From the cell containing the given text, extract its center point as [X, Y] coordinate. 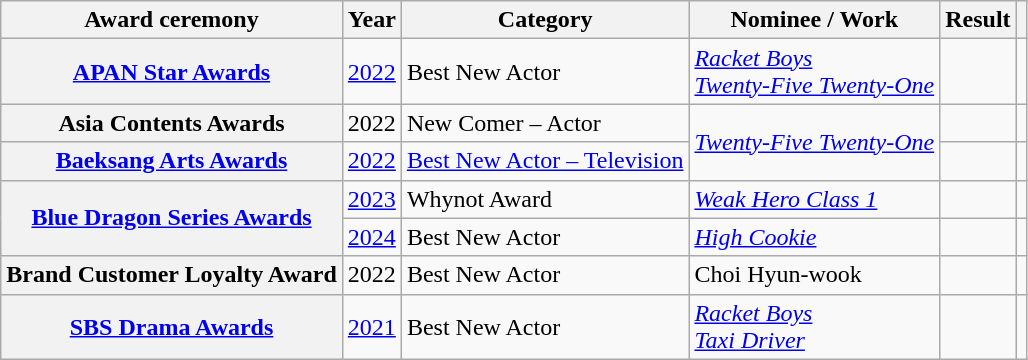
Racket Boys Taxi Driver [814, 326]
2021 [372, 326]
Weak Hero Class 1 [814, 199]
Nominee / Work [814, 20]
Result [978, 20]
Best New Actor – Television [545, 161]
Year [372, 20]
Blue Dragon Series Awards [172, 218]
2024 [372, 237]
Award ceremony [172, 20]
Whynot Award [545, 199]
High Cookie [814, 237]
Brand Customer Loyalty Award [172, 275]
APAN Star Awards [172, 72]
Racket Boys Twenty-Five Twenty-One [814, 72]
SBS Drama Awards [172, 326]
New Comer – Actor [545, 123]
Asia Contents Awards [172, 123]
Baeksang Arts Awards [172, 161]
Twenty-Five Twenty-One [814, 142]
Choi Hyun-wook [814, 275]
2023 [372, 199]
Category [545, 20]
